For the text-containing cell, return its midpoint in (x, y) coordinate format. 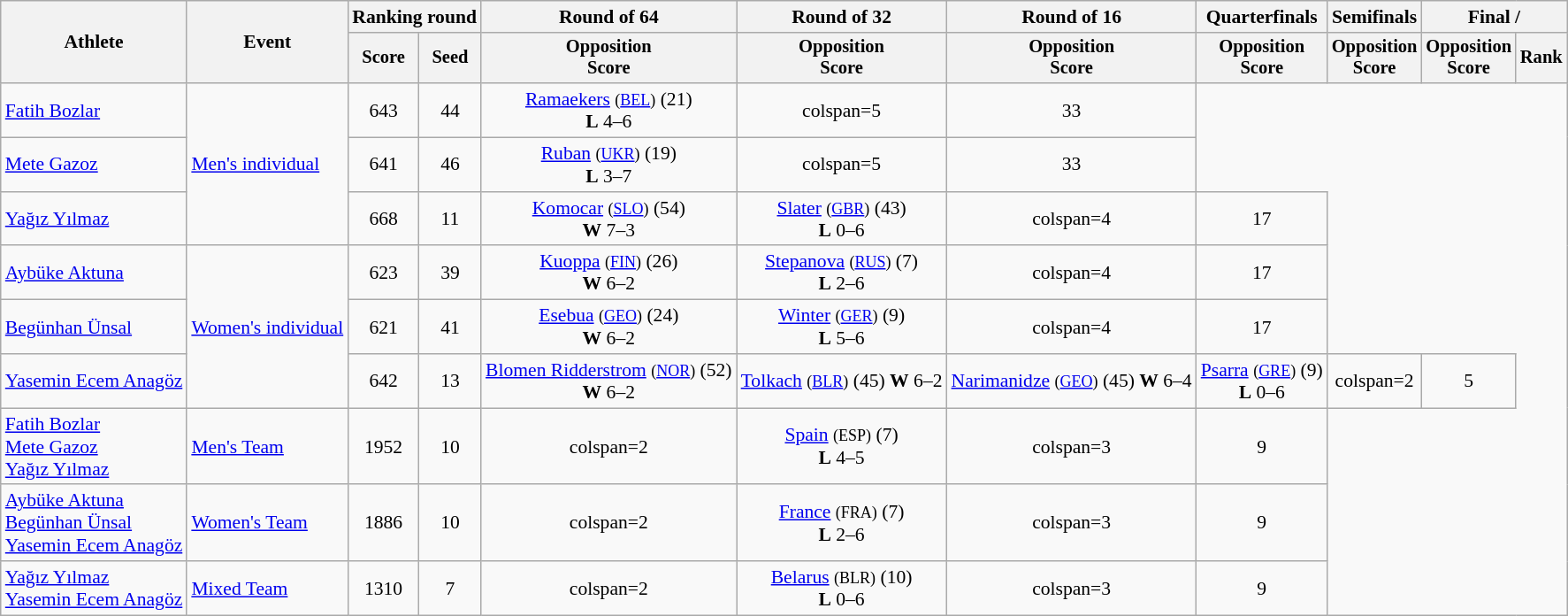
39 (450, 273)
Kuoppa (FIN) (26) W 6–2 (608, 273)
Women's Team (267, 524)
Mete Gazoz (94, 165)
44 (450, 110)
Narimanidze (GEO) (45) W 6–4 (1072, 381)
Yağız YılmazYasemin Ecem Anagöz (94, 588)
Belarus (BLR) (10) L 0–6 (842, 588)
623 (384, 273)
1886 (384, 524)
11 (450, 219)
Aybüke Aktuna (94, 273)
Winter (GER) (9) L 5–6 (842, 327)
Rank (1541, 58)
Stepanova (RUS) (7) L 2–6 (842, 273)
Ruban (UKR) (19) L 3–7 (608, 165)
Aybüke AktunaBegünhan ÜnsalYasemin Ecem Anagöz (94, 524)
Round of 32 (842, 17)
Tolkach (BLR) (45) W 6–2 (842, 381)
Men's Team (267, 446)
Seed (450, 58)
621 (384, 327)
Fatih BozlarMete GazozYağız Yılmaz (94, 446)
Round of 64 (608, 17)
1952 (384, 446)
13 (450, 381)
46 (450, 165)
Fatih Bozlar (94, 110)
Score (384, 58)
Komocar (SLO) (54) W 7–3 (608, 219)
1310 (384, 588)
France (FRA) (7) L 2–6 (842, 524)
7 (450, 588)
Mixed Team (267, 588)
Final / (1494, 17)
Ranking round (414, 17)
Round of 16 (1072, 17)
668 (384, 219)
41 (450, 327)
Blomen Ridderstrom (NOR) (52) W 6–2 (608, 381)
Yağız Yılmaz (94, 219)
Men's individual (267, 165)
Quarterfinals (1262, 17)
Begünhan Ünsal (94, 327)
Semifinals (1374, 17)
642 (384, 381)
Slater (GBR) (43) L 0–6 (842, 219)
5 (1468, 381)
Event (267, 42)
Psarra (GRE) (9) L 0–6 (1262, 381)
Spain (ESP) (7) L 4–5 (842, 446)
643 (384, 110)
Yasemin Ecem Anagöz (94, 381)
Athlete (94, 42)
Esebua (GEO) (24) W 6–2 (608, 327)
641 (384, 165)
Women's individual (267, 327)
Ramaekers (BEL) (21) L 4–6 (608, 110)
